Provide the (X, Y) coordinate of the cell's center where the given text is located.  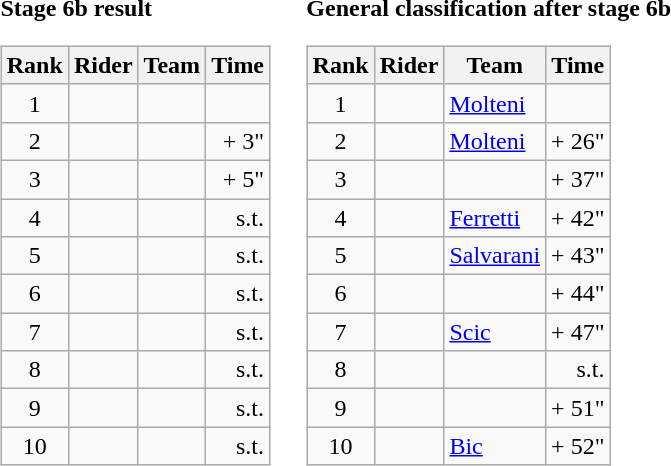
+ 52" (578, 446)
+ 44" (578, 294)
Scic (495, 332)
+ 43" (578, 256)
Salvarani (495, 256)
Ferretti (495, 217)
+ 51" (578, 408)
+ 26" (578, 141)
+ 42" (578, 217)
+ 3" (238, 141)
+ 5" (238, 179)
+ 37" (578, 179)
Bic (495, 446)
+ 47" (578, 332)
